Pinpoint the cell where the given text exists, returning its (X, Y) midpoint coordinate. 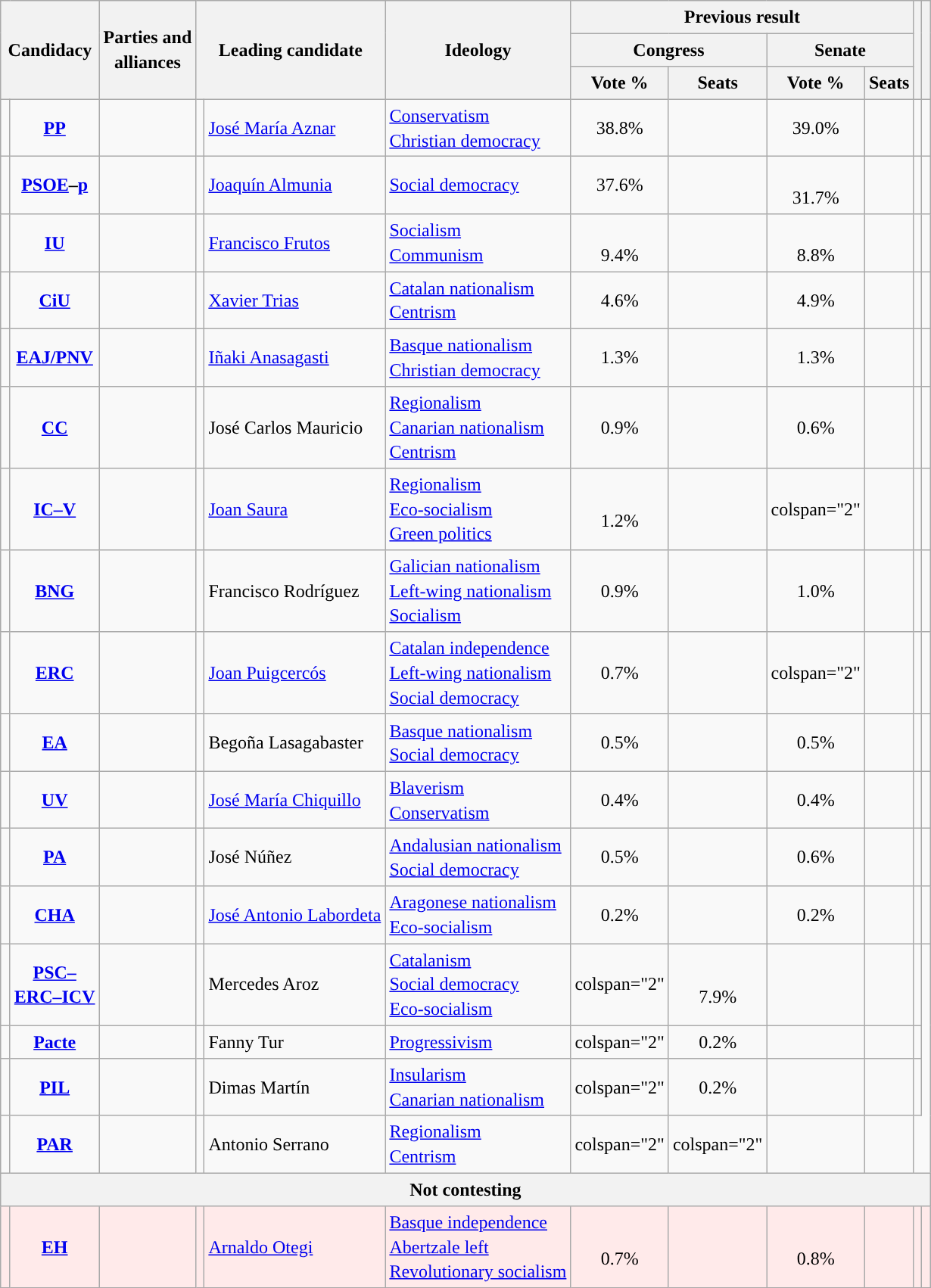
7.9% (718, 985)
IU (54, 243)
José María Chiquillo (295, 800)
4.9% (816, 300)
Catalan nationalismCentrism (478, 300)
Senate (840, 50)
39.0% (816, 128)
Basque independenceAbertzale leftRevolutionary socialism (478, 1246)
Basque nationalismSocial democracy (478, 742)
Mercedes Aroz (295, 985)
ERC (54, 673)
Arnaldo Otegi (295, 1246)
Andalusian nationalismSocial democracy (478, 857)
Antonio Serrano (295, 1144)
PA (54, 857)
Leading candidate (291, 50)
PSC–ERC–ICV (54, 985)
CHA (54, 915)
PIL (54, 1087)
Francisco Rodríguez (295, 591)
Joan Puigcercós (295, 673)
UV (54, 800)
EA (54, 742)
31.7% (816, 185)
PP (54, 128)
Congress (669, 50)
BlaverismConservatism (478, 800)
8.8% (816, 243)
Begoña Lasagabaster (295, 742)
Francisco Frutos (295, 243)
CC (54, 427)
Dimas Martín (295, 1087)
Candidacy (50, 50)
Galician nationalismLeft-wing nationalismSocialism (478, 591)
1.2% (620, 509)
38.8% (620, 128)
ConservatismChristian democracy (478, 128)
José María Aznar (295, 128)
Social democracy (478, 185)
Iñaki Anasagasti (295, 357)
Progressivism (478, 1041)
9.4% (620, 243)
Joan Saura (295, 509)
Parties andalliances (148, 50)
CatalanismSocial democracyEco-socialism (478, 985)
4.6% (620, 300)
RegionalismEco-socialismGreen politics (478, 509)
Previous result (742, 17)
BNG (54, 591)
EH (54, 1246)
37.6% (620, 185)
CiU (54, 300)
Fanny Tur (295, 1041)
PSOE–p (54, 185)
SocialismCommunism (478, 243)
Ideology (478, 50)
Joaquín Almunia (295, 185)
1.0% (816, 591)
InsularismCanarian nationalism (478, 1087)
Pacte (54, 1041)
José Carlos Mauricio (295, 427)
IC–V (54, 509)
José Núñez (295, 857)
Xavier Trias (295, 300)
Basque nationalismChristian democracy (478, 357)
RegionalismCentrism (478, 1144)
Not contesting (465, 1190)
0.8% (816, 1246)
EAJ/PNV (54, 357)
PAR (54, 1144)
Catalan independenceLeft-wing nationalismSocial democracy (478, 673)
Aragonese nationalismEco-socialism (478, 915)
RegionalismCanarian nationalismCentrism (478, 427)
José Antonio Labordeta (295, 915)
